For the text-containing cell, return its midpoint in [X, Y] coordinate format. 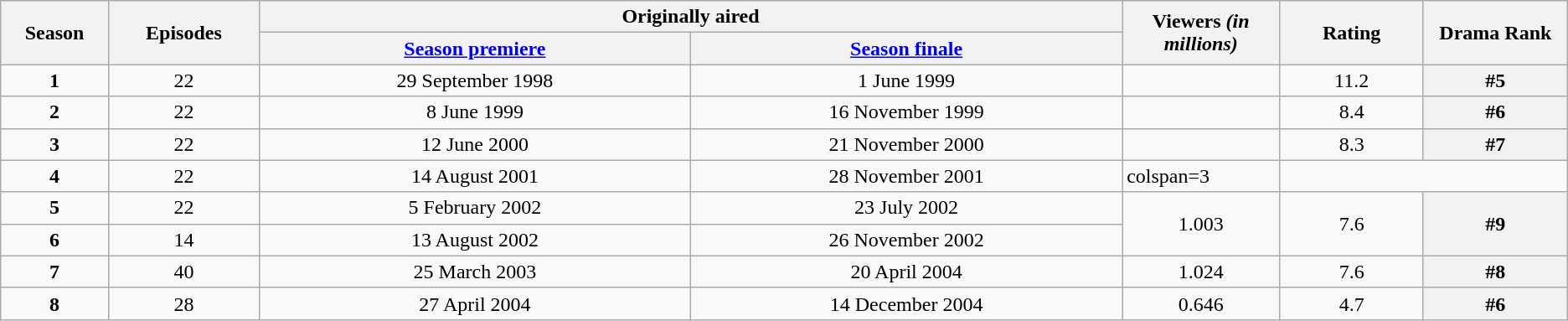
11.2 [1352, 80]
20 April 2004 [906, 272]
1 June 1999 [906, 80]
Season [55, 33]
Rating [1352, 33]
1 [55, 80]
3 [55, 144]
23 July 2002 [906, 208]
14 [183, 240]
5 [55, 208]
Season finale [906, 49]
8.4 [1352, 112]
16 November 1999 [906, 112]
#5 [1495, 80]
14 December 2004 [906, 303]
25 March 2003 [474, 272]
Viewers (in millions) [1201, 33]
#7 [1495, 144]
Originally aired [690, 17]
8.3 [1352, 144]
13 August 2002 [474, 240]
8 June 1999 [474, 112]
colspan=3 [1201, 176]
4 [55, 176]
6 [55, 240]
28 November 2001 [906, 176]
29 September 1998 [474, 80]
#9 [1495, 224]
4.7 [1352, 303]
Season premiere [474, 49]
26 November 2002 [906, 240]
#8 [1495, 272]
12 June 2000 [474, 144]
0.646 [1201, 303]
27 April 2004 [474, 303]
1.024 [1201, 272]
21 November 2000 [906, 144]
40 [183, 272]
8 [55, 303]
1.003 [1201, 224]
28 [183, 303]
5 February 2002 [474, 208]
14 August 2001 [474, 176]
2 [55, 112]
Episodes [183, 33]
7 [55, 272]
Drama Rank [1495, 33]
